Scan for the cell matching the given text and deliver its [X, Y] coordinate at center. 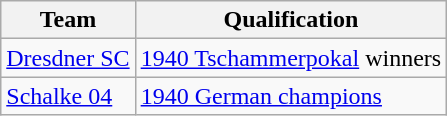
Dresdner SC [68, 58]
Schalke 04 [68, 96]
Qualification [291, 20]
1940 German champions [291, 96]
Team [68, 20]
1940 Tschammerpokal winners [291, 58]
